Provide the [x, y] coordinate of the cell's center where the given text is located.  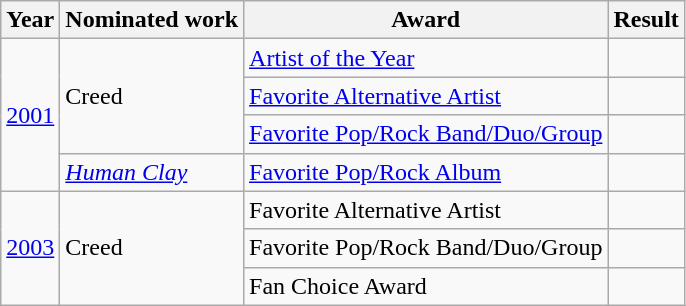
Award [426, 20]
Year [30, 20]
Result [646, 20]
Artist of the Year [426, 58]
Fan Choice Award [426, 286]
Favorite Pop/Rock Album [426, 172]
Human Clay [152, 172]
2001 [30, 115]
Nominated work [152, 20]
2003 [30, 248]
